Extract the [X, Y] coordinate from the center of the cell holding the provided text.  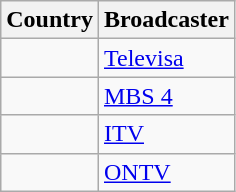
ITV [166, 134]
Broadcaster [166, 20]
ONTV [166, 172]
Country [50, 20]
Televisa [166, 58]
MBS 4 [166, 96]
